Identify which cell holds the provided text, then report its (X, Y) central coordinate. 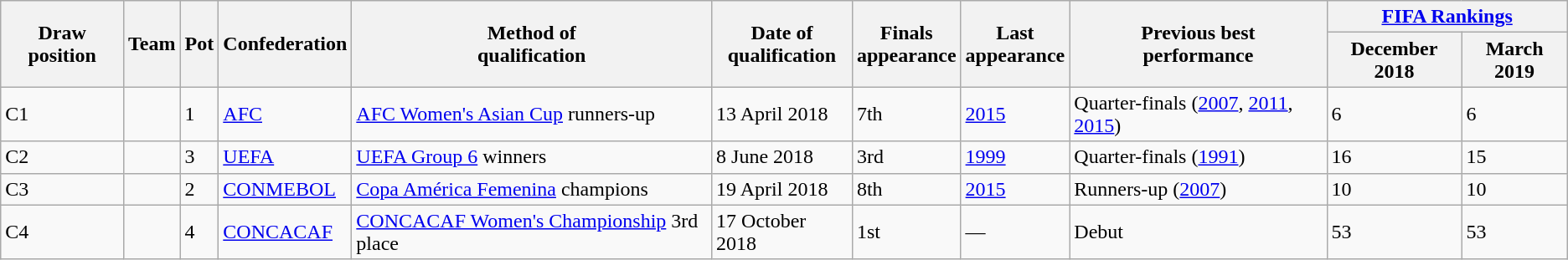
7th (906, 114)
3rd (906, 157)
FIFA Rankings (1447, 17)
March 2019 (1514, 60)
Method ofqualification (532, 43)
UEFA Group 6 winners (532, 157)
C3 (62, 189)
19 April 2018 (782, 189)
17 October 2018 (782, 232)
C2 (62, 157)
AFC (285, 114)
4 (199, 232)
2 (199, 189)
8th (906, 189)
3 (199, 157)
CONCACAF (285, 232)
AFC Women's Asian Cup runners-up (532, 114)
C4 (62, 232)
— (1015, 232)
C1 (62, 114)
15 (1514, 157)
Draw position (62, 43)
Quarter-finals (2007, 2011, 2015) (1198, 114)
13 April 2018 (782, 114)
Previous bestperformance (1198, 43)
CONMEBOL (285, 189)
Lastappearance (1015, 43)
Pot (199, 43)
Runners-up (2007) (1198, 189)
CONCACAF Women's Championship 3rd place (532, 232)
Copa América Femenina champions (532, 189)
December 2018 (1394, 60)
16 (1394, 157)
UEFA (285, 157)
1999 (1015, 157)
Date ofqualification (782, 43)
Finalsappearance (906, 43)
Quarter-finals (1991) (1198, 157)
8 June 2018 (782, 157)
1st (906, 232)
1 (199, 114)
Team (152, 43)
Confederation (285, 43)
Debut (1198, 232)
